Return (x, y) of the center of cell containing provided text 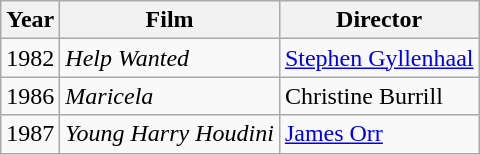
1986 (30, 96)
1987 (30, 134)
Christine Burrill (379, 96)
Maricela (170, 96)
Film (170, 20)
Young Harry Houdini (170, 134)
Director (379, 20)
Year (30, 20)
1982 (30, 58)
Stephen Gyllenhaal (379, 58)
Help Wanted (170, 58)
James Orr (379, 134)
